Output the [x, y] coordinate of the center of the cell containing the given text.  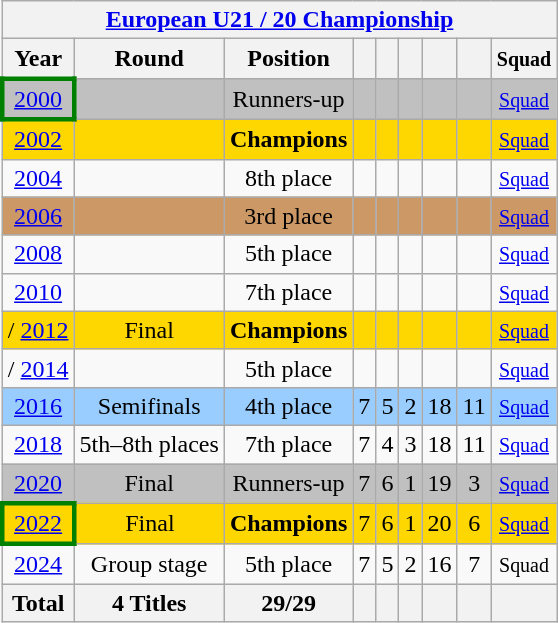
4th place [288, 406]
2010 [38, 292]
2000 [38, 98]
2002 [38, 139]
2022 [38, 524]
/ 2014 [38, 368]
2020 [38, 484]
Total [38, 603]
2004 [38, 178]
2018 [38, 444]
3rd place [288, 216]
Year [38, 59]
16 [440, 564]
Round [149, 59]
2016 [38, 406]
8th place [288, 178]
2008 [38, 254]
4 Titles [149, 603]
19 [440, 484]
European U21 / 20 Championship [280, 20]
4 [388, 444]
20 [440, 524]
Group stage [149, 564]
/ 2012 [38, 330]
2006 [38, 216]
2024 [38, 564]
Semifinals [149, 406]
Position [288, 59]
5th–8th places [149, 444]
29/29 [288, 603]
